From the cell containing the given text, extract its center point as (X, Y) coordinate. 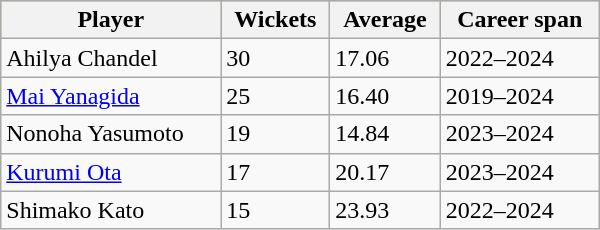
Player (111, 20)
Career span (520, 20)
15 (276, 210)
Wickets (276, 20)
2019–2024 (520, 96)
16.40 (385, 96)
25 (276, 96)
23.93 (385, 210)
Shimako Kato (111, 210)
Nonoha Yasumoto (111, 134)
17 (276, 172)
Ahilya Chandel (111, 58)
Mai Yanagida (111, 96)
30 (276, 58)
Average (385, 20)
20.17 (385, 172)
Kurumi Ota (111, 172)
14.84 (385, 134)
17.06 (385, 58)
19 (276, 134)
